Identify which cell holds the provided text, then report its [X, Y] central coordinate. 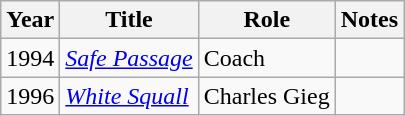
Role [266, 20]
1996 [30, 96]
Title [129, 20]
Year [30, 20]
Coach [266, 58]
Safe Passage [129, 58]
White Squall [129, 96]
Notes [369, 20]
1994 [30, 58]
Charles Gieg [266, 96]
